For the text-containing cell, return its midpoint in (X, Y) coordinate format. 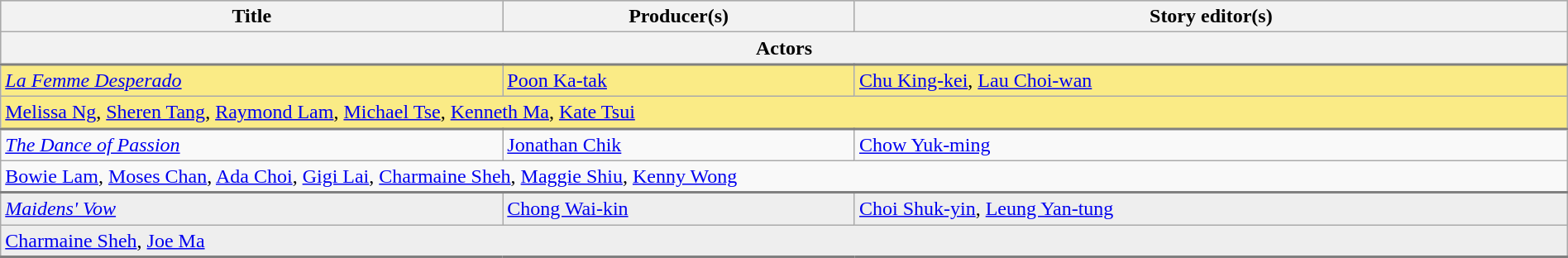
Producer(s) (679, 17)
Bowie Lam, Moses Chan, Ada Choi, Gigi Lai, Charmaine Sheh, Maggie Shiu, Kenny Wong (784, 177)
Chong Wai-kin (679, 208)
Poon Ka-tak (679, 81)
Actors (784, 48)
La Femme Desperado (251, 81)
Story editor(s) (1211, 17)
Jonathan Chik (679, 144)
Maidens' Vow (251, 208)
Title (251, 17)
Charmaine Sheh, Joe Ma (784, 241)
The Dance of Passion (251, 144)
Melissa Ng, Sheren Tang, Raymond Lam, Michael Tse, Kenneth Ma, Kate Tsui (784, 112)
Choi Shuk-yin, Leung Yan-tung (1211, 208)
Chow Yuk-ming (1211, 144)
Chu King-kei, Lau Choi-wan (1211, 81)
